Return the [X, Y] coordinate for the center point of the cell that contains the specified text.  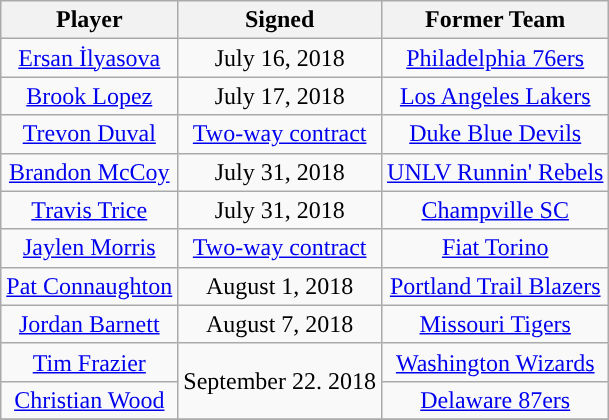
Jordan Barnett [90, 324]
August 7, 2018 [280, 324]
Philadelphia 76ers [496, 58]
Missouri Tigers [496, 324]
Champville SC [496, 210]
Portland Trail Blazers [496, 286]
July 17, 2018 [280, 96]
July 16, 2018 [280, 58]
Brook Lopez [90, 96]
Ersan İlyasova [90, 58]
Brandon McCoy [90, 172]
Duke Blue Devils [496, 134]
UNLV Runnin' Rebels [496, 172]
September 22. 2018 [280, 381]
Tim Frazier [90, 362]
Signed [280, 20]
Washington Wizards [496, 362]
Jaylen Morris [90, 248]
Fiat Torino [496, 248]
Christian Wood [90, 400]
Former Team [496, 20]
Trevon Duval [90, 134]
Delaware 87ers [496, 400]
Travis Trice [90, 210]
August 1, 2018 [280, 286]
Los Angeles Lakers [496, 96]
Pat Connaughton [90, 286]
Player [90, 20]
